Find where the given text appears and provide that cell's center as (X, Y) coordinate. 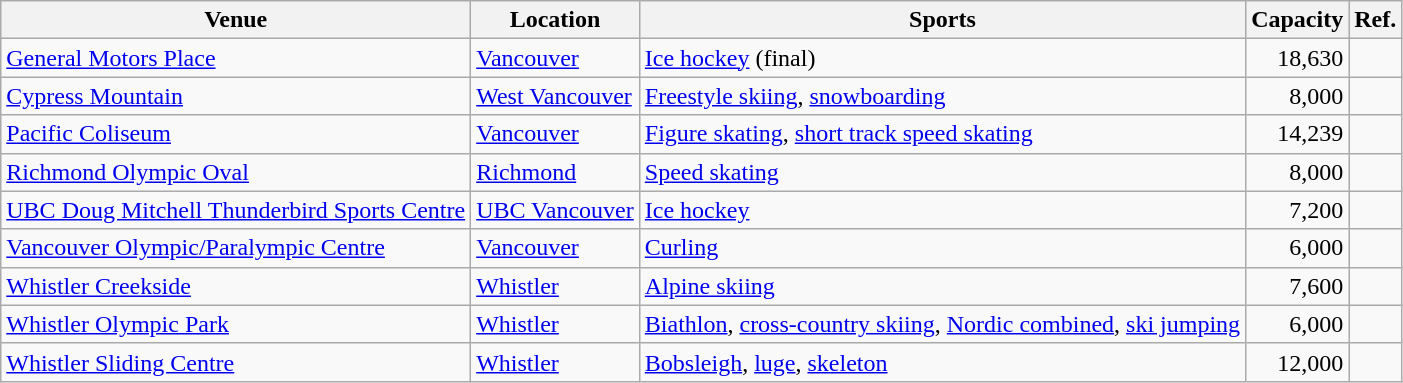
Freestyle skiing, snowboarding (942, 96)
7,600 (1298, 286)
Whistler Creekside (236, 286)
Pacific Coliseum (236, 134)
Whistler Sliding Centre (236, 362)
12,000 (1298, 362)
Alpine skiing (942, 286)
14,239 (1298, 134)
Figure skating, short track speed skating (942, 134)
Curling (942, 248)
UBC Doug Mitchell Thunderbird Sports Centre (236, 210)
18,630 (1298, 58)
Biathlon, cross-country skiing, Nordic combined, ski jumping (942, 324)
Richmond Olympic Oval (236, 172)
Capacity (1298, 20)
Location (556, 20)
Ref. (1376, 20)
Ice hockey (final) (942, 58)
7,200 (1298, 210)
UBC Vancouver (556, 210)
Sports (942, 20)
General Motors Place (236, 58)
Cypress Mountain (236, 96)
Venue (236, 20)
Richmond (556, 172)
Speed skating (942, 172)
West Vancouver (556, 96)
Whistler Olympic Park (236, 324)
Bobsleigh, luge, skeleton (942, 362)
Ice hockey (942, 210)
Vancouver Olympic/Paralympic Centre (236, 248)
